Find where the given text appears and provide that cell's center as [X, Y] coordinate. 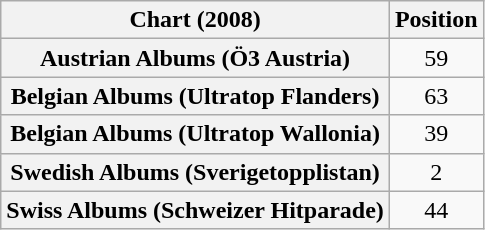
39 [436, 134]
Position [436, 20]
59 [436, 58]
Chart (2008) [196, 20]
Austrian Albums (Ö3 Austria) [196, 58]
Swiss Albums (Schweizer Hitparade) [196, 210]
Swedish Albums (Sverigetopplistan) [196, 172]
63 [436, 96]
2 [436, 172]
Belgian Albums (Ultratop Flanders) [196, 96]
Belgian Albums (Ultratop Wallonia) [196, 134]
44 [436, 210]
